Extract the [X, Y] coordinate from the center of the cell holding the provided text.  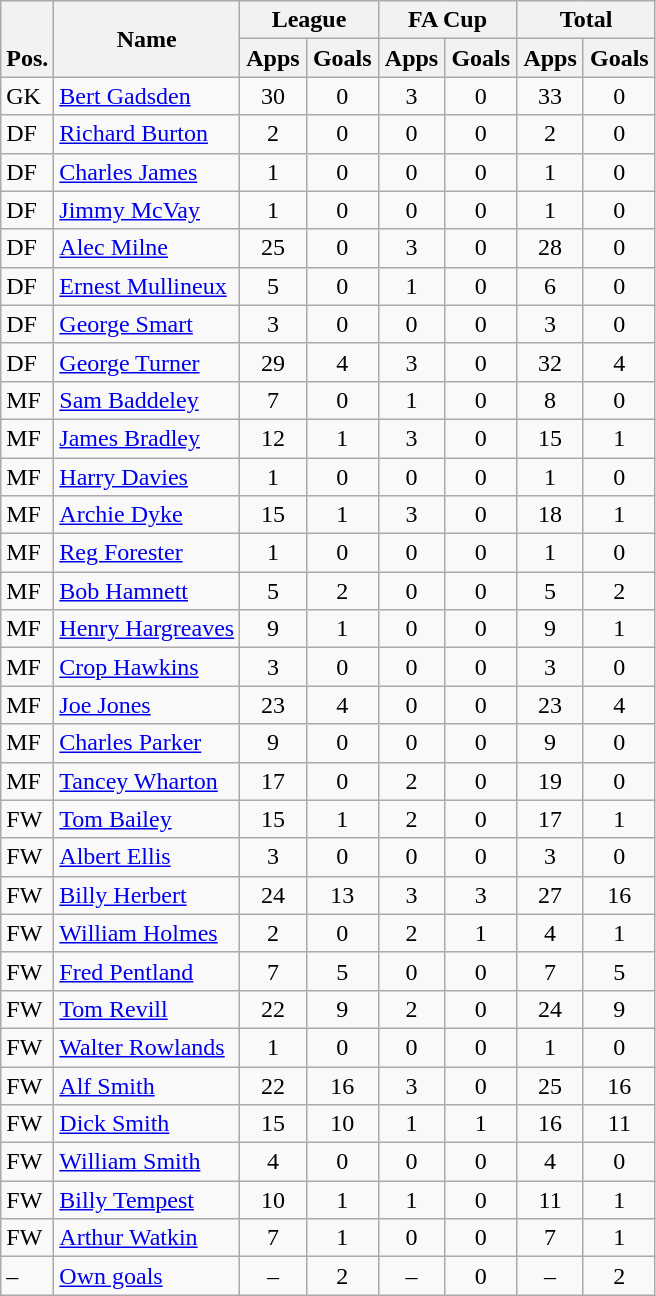
Total [586, 20]
Name [147, 39]
8 [550, 400]
12 [274, 438]
GK [28, 96]
Albert Ellis [147, 857]
28 [550, 248]
19 [550, 781]
Jimmy McVay [147, 210]
Tom Revill [147, 1009]
William Holmes [147, 933]
32 [550, 362]
13 [342, 895]
William Smith [147, 1162]
Alf Smith [147, 1085]
Billy Tempest [147, 1200]
George Turner [147, 362]
18 [550, 515]
Reg Forester [147, 553]
Richard Burton [147, 134]
Pos. [28, 39]
Charles James [147, 172]
Crop Hawkins [147, 667]
Fred Pentland [147, 971]
Charles Parker [147, 743]
30 [274, 96]
Dick Smith [147, 1124]
Tancey Wharton [147, 781]
6 [550, 286]
Bert Gadsden [147, 96]
Archie Dyke [147, 515]
Ernest Mullineux [147, 286]
Alec Milne [147, 248]
Walter Rowlands [147, 1047]
33 [550, 96]
FA Cup [448, 20]
Henry Hargreaves [147, 629]
Bob Hamnett [147, 591]
27 [550, 895]
George Smart [147, 324]
Harry Davies [147, 477]
Joe Jones [147, 705]
Sam Baddeley [147, 400]
Own goals [147, 1276]
29 [274, 362]
Billy Herbert [147, 895]
Tom Bailey [147, 819]
James Bradley [147, 438]
League [310, 20]
Arthur Watkin [147, 1238]
